From the cell containing the given text, extract its center point as (x, y) coordinate. 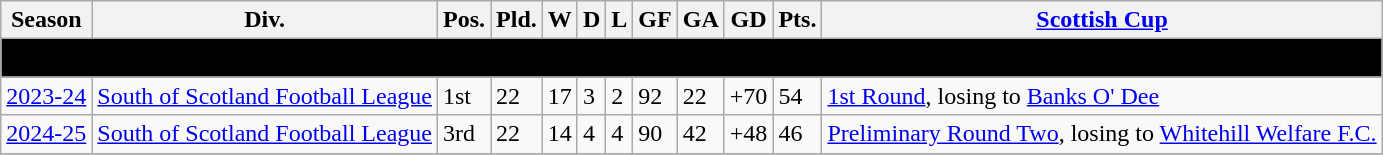
3rd (464, 134)
D (591, 20)
Preliminary Round Two, losing to Whitehill Welfare F.C. (1102, 134)
17 (560, 96)
Div. (265, 20)
GA (700, 20)
Scottish Cup (1102, 20)
14 (560, 134)
W (560, 20)
Dalbeattie Star (692, 58)
+48 (748, 134)
46 (798, 134)
42 (700, 134)
Pts. (798, 20)
1st Round, losing to Banks O' Dee (1102, 96)
3 (591, 96)
90 (655, 134)
GD (748, 20)
2 (620, 96)
1st (464, 96)
GF (655, 20)
92 (655, 96)
Pld. (517, 20)
Season (46, 20)
2024-25 (46, 134)
+70 (748, 96)
2023-24 (46, 96)
L (620, 20)
Pos. (464, 20)
54 (798, 96)
